Find where the given text appears and provide that cell's center as (x, y) coordinate. 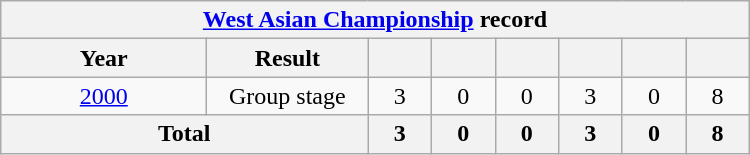
Result (288, 58)
Group stage (288, 96)
West Asian Championship record (375, 20)
Year (104, 58)
2000 (104, 96)
Total (184, 134)
